Scan for the cell matching the given text and deliver its (x, y) coordinate at center. 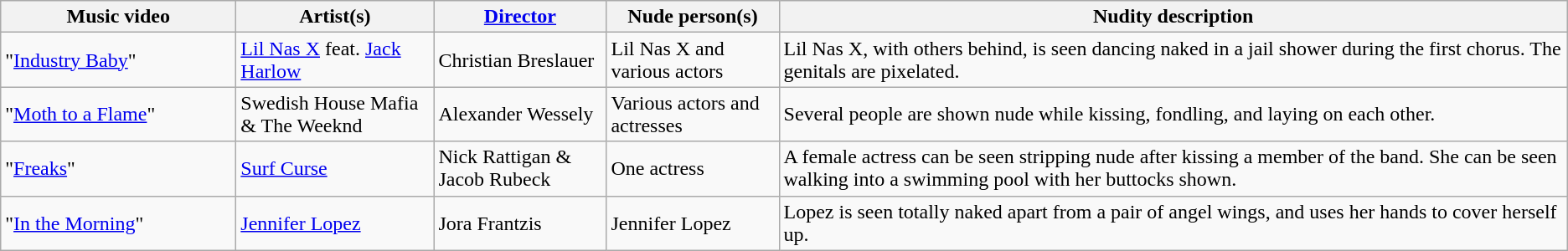
Surf Curse (335, 169)
"Moth to a Flame" (119, 114)
"In the Morning" (119, 223)
Nick Rattigan & Jacob Rubeck (520, 169)
Director (520, 17)
Lil Nas X feat. Jack Harlow (335, 60)
Artist(s) (335, 17)
Jora Frantzis (520, 223)
Lil Nas X and various actors (693, 60)
Alexander Wessely (520, 114)
Music video (119, 17)
Lopez is seen totally naked apart from a pair of angel wings, and uses her hands to cover herself up. (1173, 223)
Several people are shown nude while kissing, fondling, and laying on each other. (1173, 114)
Various actors and actresses (693, 114)
A female actress can be seen stripping nude after kissing a member of the band. She can be seen walking into a swimming pool with her buttocks shown. (1173, 169)
Swedish House Mafia & The Weeknd (335, 114)
Nude person(s) (693, 17)
"Industry Baby" (119, 60)
Lil Nas X, with others behind, is seen dancing naked in a jail shower during the first chorus. The genitals are pixelated. (1173, 60)
One actress (693, 169)
Christian Breslauer (520, 60)
Nudity description (1173, 17)
"Freaks" (119, 169)
